Return the (X, Y) coordinate for the center point of the cell that contains the specified text.  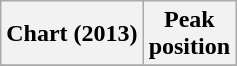
Chart (2013) (72, 34)
Peakposition (189, 34)
